Pinpoint the cell where the given text exists, returning its [X, Y] midpoint coordinate. 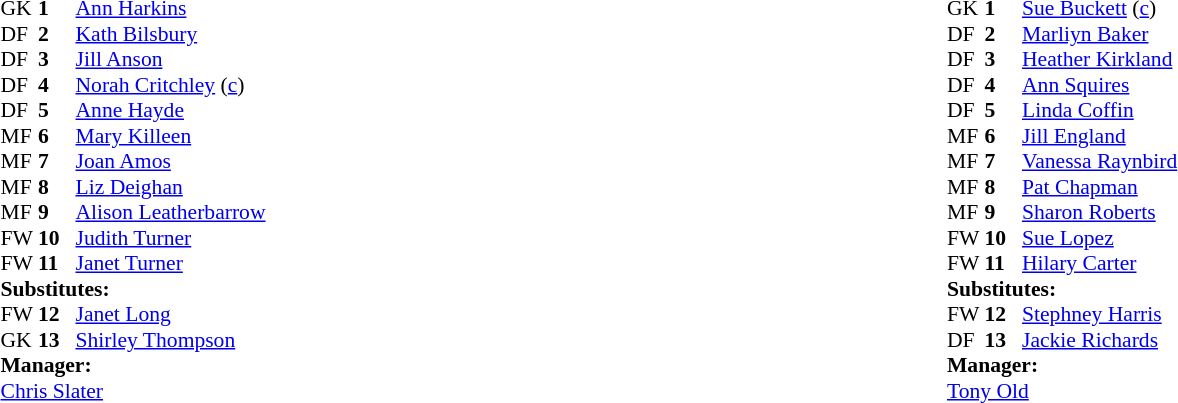
Ann Squires [1100, 85]
Linda Coffin [1100, 111]
GK [19, 340]
Vanessa Raynbird [1100, 161]
Sharon Roberts [1100, 213]
Marliyn Baker [1100, 34]
Alison Leatherbarrow [171, 213]
Janet Turner [171, 263]
Norah Critchley (c) [171, 85]
Liz Deighan [171, 187]
Joan Amos [171, 161]
Kath Bilsbury [171, 34]
Jill Anson [171, 59]
Shirley Thompson [171, 340]
Anne Hayde [171, 111]
Jackie Richards [1100, 340]
Mary Killeen [171, 136]
Hilary Carter [1100, 263]
Sue Lopez [1100, 238]
Judith Turner [171, 238]
Stephney Harris [1100, 315]
Janet Long [171, 315]
Pat Chapman [1100, 187]
Jill England [1100, 136]
Heather Kirkland [1100, 59]
